Scan for the cell matching the given text and deliver its [x, y] coordinate at center. 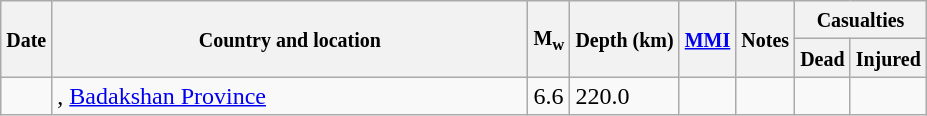
Casualties [861, 20]
220.0 [624, 96]
Dead [823, 58]
Country and location [290, 39]
Depth (km) [624, 39]
Notes [766, 39]
Injured [888, 58]
, Badakshan Province [290, 96]
Mw [549, 39]
6.6 [549, 96]
MMI [708, 39]
Date [26, 39]
